Return (X, Y) of the center of cell containing provided text 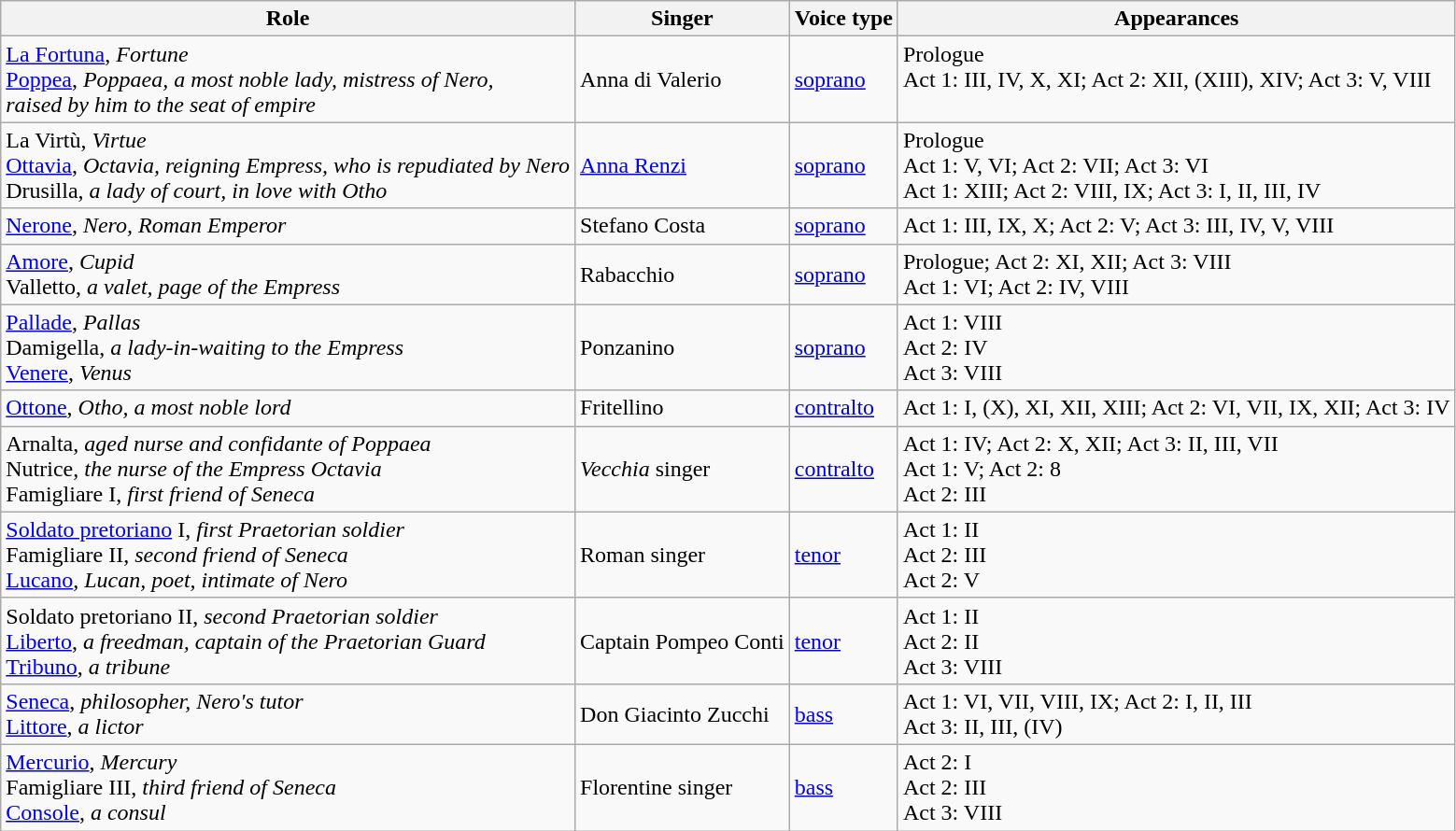
Soldato pretoriano II, second Praetorian soldierLiberto, a freedman, captain of the Praetorian GuardTribuno, a tribune (288, 641)
Captain Pompeo Conti (683, 641)
Singer (683, 19)
Arnalta, aged nurse and confidante of PoppaeaNutrice, the nurse of the Empress OctaviaFamigliare I, first friend of Seneca (288, 469)
Act 1: VI, VII, VIII, IX; Act 2: I, II, IIIAct 3: II, III, (IV) (1177, 713)
Ottone, Otho, a most noble lord (288, 408)
Nerone, Nero, Roman Emperor (288, 226)
Pallade, PallasDamigella, a lady-in-waiting to the EmpressVenere, Venus (288, 347)
Mercurio, MercuryFamigliare III, third friend of SenecaConsole, a consul (288, 787)
Appearances (1177, 19)
Ponzanino (683, 347)
Prologue; Act 2: XI, XII; Act 3: VIIIAct 1: VI; Act 2: IV, VIII (1177, 275)
PrologueAct 1: V, VI; Act 2: VII; Act 3: VIAct 1: XIII; Act 2: VIII, IX; Act 3: I, II, III, IV (1177, 165)
Vecchia singer (683, 469)
Florentine singer (683, 787)
Act 1: I, (X), XI, XII, XIII; Act 2: VI, VII, IX, XII; Act 3: IV (1177, 408)
PrologueAct 1: III, IV, X, XI; Act 2: XII, (XIII), XIV; Act 3: V, VIII (1177, 79)
Anna Renzi (683, 165)
Seneca, philosopher, Nero's tutorLittore, a lictor (288, 713)
La Virtù, VirtueOttavia, Octavia, reigning Empress, who is repudiated by NeroDrusilla, a lady of court, in love with Otho (288, 165)
Stefano Costa (683, 226)
Act 1: III, IX, X; Act 2: V; Act 3: III, IV, V, VIII (1177, 226)
Rabacchio (683, 275)
Anna di Valerio (683, 79)
Soldato pretoriano I, first Praetorian soldierFamigliare II, second friend of SenecaLucano, Lucan, poet, intimate of Nero (288, 555)
Roman singer (683, 555)
Voice type (843, 19)
Act 1: IIAct 2: IIAct 3: VIII (1177, 641)
Amore, CupidValletto, a valet, page of the Empress (288, 275)
Fritellino (683, 408)
Act 1: IV; Act 2: X, XII; Act 3: II, III, VIIAct 1: V; Act 2: 8Act 2: III (1177, 469)
Act 2: IAct 2: IIIAct 3: VIII (1177, 787)
Act 1: VIIIAct 2: IVAct 3: VIII (1177, 347)
Act 1: IIAct 2: IIIAct 2: V (1177, 555)
La Fortuna, FortunePoppea, Poppaea, a most noble lady, mistress of Nero,raised by him to the seat of empire (288, 79)
Don Giacinto Zucchi (683, 713)
Role (288, 19)
